Identify which cell holds the provided text, then report its [x, y] central coordinate. 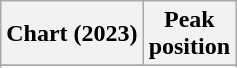
Chart (2023) [72, 34]
Peakposition [189, 34]
